Capture the cell that displays the provided text and extract its [x, y] central coordinate. 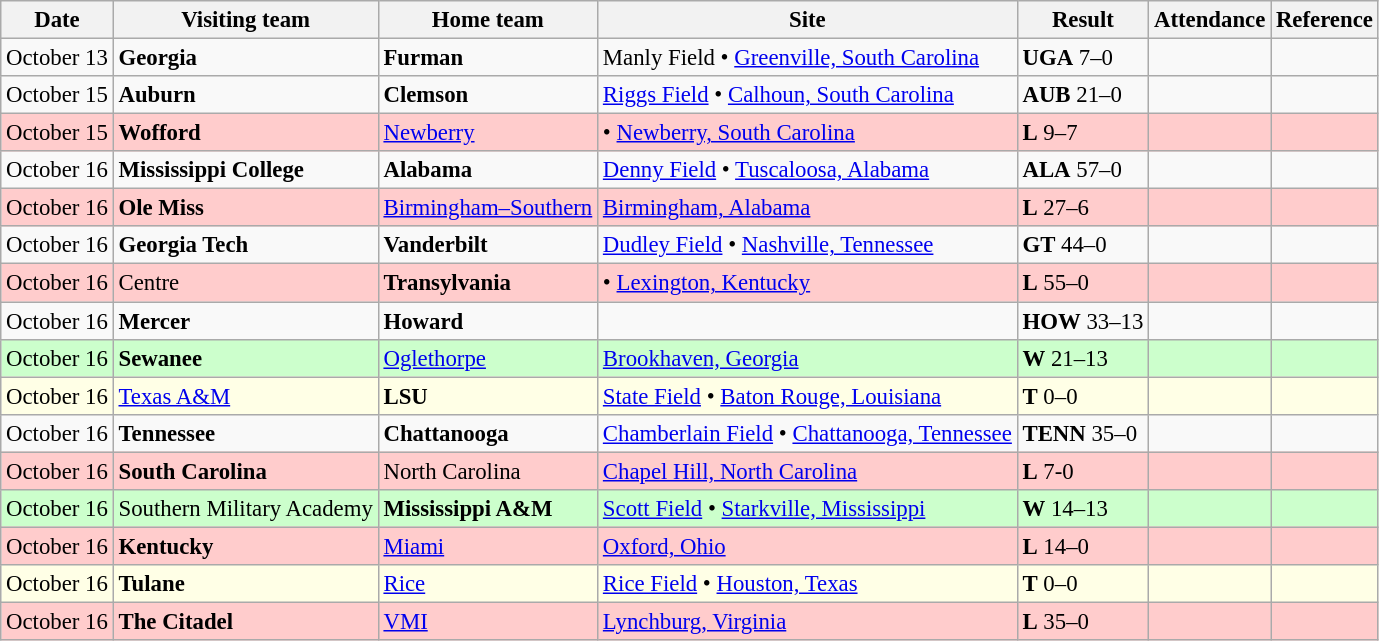
Denny Field • Tuscaloosa, Alabama [808, 170]
Reference [1325, 20]
Visiting team [246, 20]
Sewanee [246, 358]
Mississippi College [246, 170]
Mississippi A&M [488, 509]
Southern Military Academy [246, 509]
Georgia Tech [246, 245]
Vanderbilt [488, 245]
Tennessee [246, 433]
Manly Field • Greenville, South Carolina [808, 58]
Ole Miss [246, 208]
Birmingham–Southern [488, 208]
The Citadel [246, 621]
Dudley Field • Nashville, Tennessee [808, 245]
Chapel Hill, North Carolina [808, 471]
North Carolina [488, 471]
HOW 33–13 [1082, 321]
Alabama [488, 170]
Chattanooga [488, 433]
Texas A&M [246, 396]
Date [57, 20]
Oxford, Ohio [808, 546]
• Lexington, Kentucky [808, 283]
GT 44–0 [1082, 245]
Howard [488, 321]
L 14–0 [1082, 546]
Tulane [246, 584]
Auburn [246, 95]
Mercer [246, 321]
Chamberlain Field • Chattanooga, Tennessee [808, 433]
Brookhaven, Georgia [808, 358]
• Newberry, South Carolina [808, 133]
AUB 21–0 [1082, 95]
Georgia [246, 58]
Site [808, 20]
VMI [488, 621]
Newberry [488, 133]
Rice [488, 584]
TENN 35–0 [1082, 433]
Transylvania [488, 283]
L 35–0 [1082, 621]
Attendance [1210, 20]
UGA 7–0 [1082, 58]
State Field • Baton Rouge, Louisiana [808, 396]
Riggs Field • Calhoun, South Carolina [808, 95]
Centre [246, 283]
Birmingham, Alabama [808, 208]
W 21–13 [1082, 358]
Rice Field • Houston, Texas [808, 584]
Miami [488, 546]
October 13 [57, 58]
Scott Field • Starkville, Mississippi [808, 509]
Lynchburg, Virginia [808, 621]
L 9–7 [1082, 133]
South Carolina [246, 471]
Oglethorpe [488, 358]
Home team [488, 20]
W 14–13 [1082, 509]
LSU [488, 396]
Wofford [246, 133]
L 7-0 [1082, 471]
Clemson [488, 95]
Furman [488, 58]
L 27–6 [1082, 208]
Result [1082, 20]
ALA 57–0 [1082, 170]
Kentucky [246, 546]
L 55–0 [1082, 283]
